Search for the cell housing the specified text and yield its [X, Y] center coordinate. 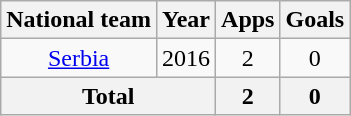
National team [79, 20]
Year [186, 20]
Serbia [79, 58]
2016 [186, 58]
Goals [315, 20]
Apps [248, 20]
Total [108, 96]
